Search for the cell housing the specified text and yield its [x, y] center coordinate. 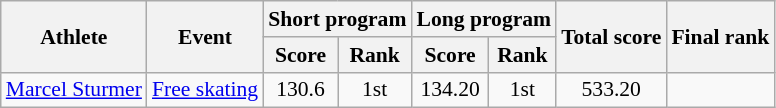
Free skating [205, 90]
Total score [611, 36]
Marcel Sturmer [74, 90]
Event [205, 36]
130.6 [300, 90]
134.20 [450, 90]
Long program [484, 19]
Short program [337, 19]
Final rank [720, 36]
Athlete [74, 36]
533.20 [611, 90]
